Locate the cell with the specified text and output its [x, y] center coordinate. 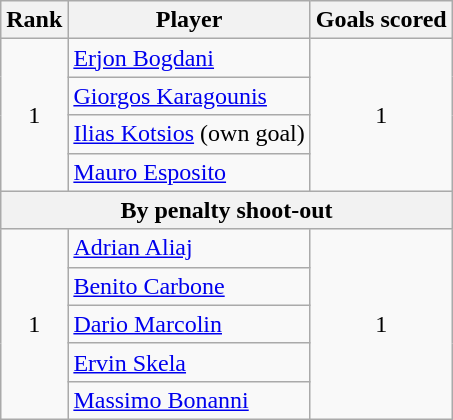
Mauro Esposito [189, 172]
Ilias Kotsios (own goal) [189, 134]
Player [189, 20]
Dario Marcolin [189, 324]
Erjon Bogdani [189, 58]
Adrian Aliaj [189, 248]
By penalty shoot-out [226, 210]
Rank [34, 20]
Giorgos Karagounis [189, 96]
Benito Carbone [189, 286]
Goals scored [381, 20]
Massimo Bonanni [189, 400]
Ervin Skela [189, 362]
